Locate the cell with the specified text and output its [x, y] center coordinate. 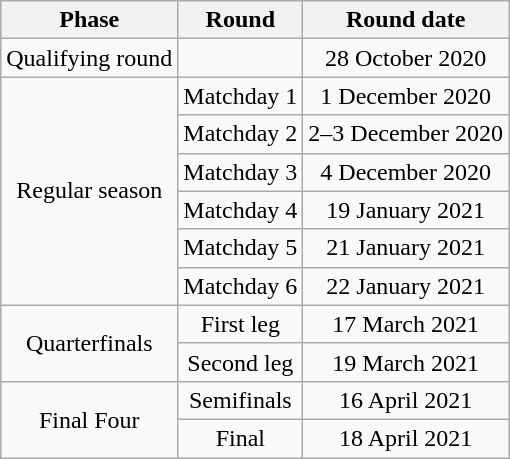
22 January 2021 [406, 286]
18 April 2021 [406, 438]
Matchday 5 [240, 248]
Matchday 1 [240, 96]
First leg [240, 324]
2–3 December 2020 [406, 134]
Matchday 2 [240, 134]
Matchday 3 [240, 172]
Round [240, 20]
19 March 2021 [406, 362]
Final [240, 438]
19 January 2021 [406, 210]
Matchday 6 [240, 286]
Semifinals [240, 400]
16 April 2021 [406, 400]
Qualifying round [90, 58]
Second leg [240, 362]
Phase [90, 20]
Regular season [90, 191]
4 December 2020 [406, 172]
Matchday 4 [240, 210]
Final Four [90, 419]
Quarterfinals [90, 343]
17 March 2021 [406, 324]
1 December 2020 [406, 96]
28 October 2020 [406, 58]
21 January 2021 [406, 248]
Round date [406, 20]
